Return the [x, y] coordinate for the center point of the cell that contains the specified text.  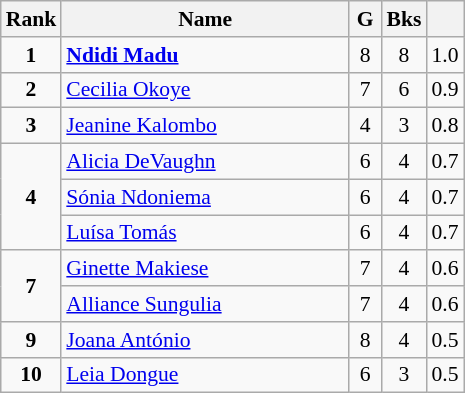
1.0 [444, 55]
Luísa Tomás [205, 233]
Sónia Ndoniema [205, 197]
Joana António [205, 340]
Cecilia Okoye [205, 90]
Leia Dongue [205, 375]
Name [205, 19]
0.8 [444, 126]
Bks [404, 19]
G [366, 19]
Ndidi Madu [205, 55]
Alicia DeVaughn [205, 162]
Rank [32, 19]
2 [32, 90]
1 [32, 55]
Alliance Sungulia [205, 304]
Jeanine Kalombo [205, 126]
Ginette Makiese [205, 269]
10 [32, 375]
0.9 [444, 90]
9 [32, 340]
